Return (X, Y) of the center of cell containing provided text 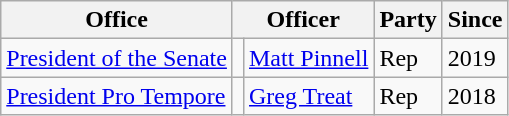
Greg Treat (308, 96)
2018 (475, 96)
Office (117, 20)
Officer (302, 20)
Since (475, 20)
President Pro Tempore (117, 96)
Party (408, 20)
2019 (475, 58)
President of the Senate (117, 58)
Matt Pinnell (308, 58)
